Find where the given text appears and provide that cell's center as (x, y) coordinate. 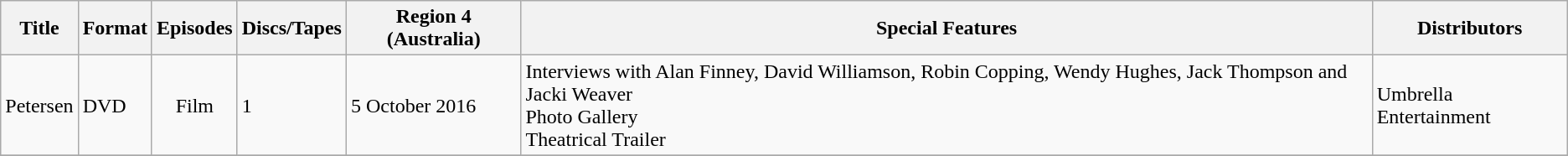
Title (39, 29)
Distributors (1469, 29)
1 (291, 106)
Petersen (39, 106)
Film (194, 106)
Episodes (194, 29)
Interviews with Alan Finney, David Williamson, Robin Copping, Wendy Hughes, Jack Thompson and Jacki WeaverPhoto GalleryTheatrical Trailer (946, 106)
Discs/Tapes (291, 29)
Region 4 (Australia) (434, 29)
Format (115, 29)
Umbrella Entertainment (1469, 106)
5 October 2016 (434, 106)
DVD (115, 106)
Special Features (946, 29)
